Search for the cell housing the specified text and yield its [X, Y] center coordinate. 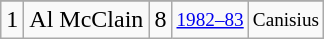
1 [12, 20]
1982–83 [210, 20]
Al McClain [86, 20]
Canisius [286, 20]
8 [160, 20]
